Identify which cell holds the provided text, then report its (x, y) central coordinate. 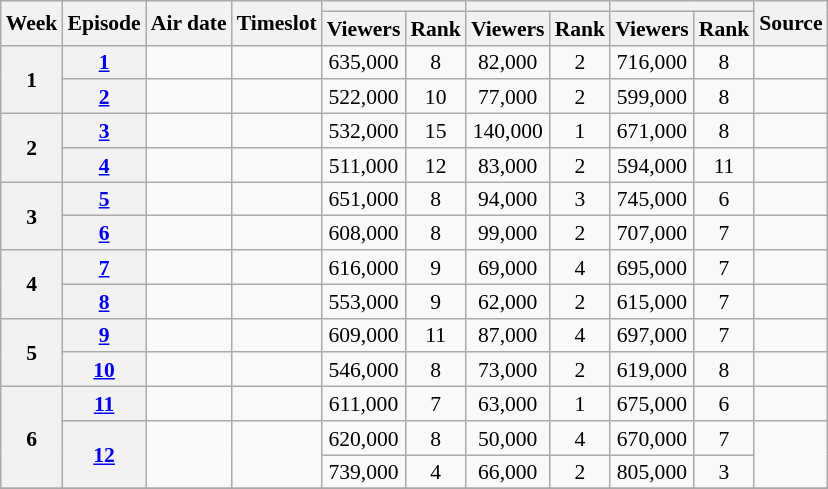
745,000 (652, 199)
83,000 (508, 165)
82,000 (508, 62)
615,000 (652, 301)
77,000 (508, 97)
609,000 (364, 335)
Air date (189, 23)
50,000 (508, 438)
670,000 (652, 438)
594,000 (652, 165)
99,000 (508, 233)
716,000 (652, 62)
62,000 (508, 301)
532,000 (364, 131)
599,000 (652, 97)
66,000 (508, 472)
Timeslot (277, 23)
707,000 (652, 233)
616,000 (364, 267)
15 (436, 131)
651,000 (364, 199)
Week (32, 23)
94,000 (508, 199)
619,000 (652, 370)
611,000 (364, 404)
553,000 (364, 301)
140,000 (508, 131)
695,000 (652, 267)
739,000 (364, 472)
73,000 (508, 370)
635,000 (364, 62)
63,000 (508, 404)
69,000 (508, 267)
Episode (104, 23)
671,000 (652, 131)
522,000 (364, 97)
511,000 (364, 165)
87,000 (508, 335)
697,000 (652, 335)
Source (790, 23)
805,000 (652, 472)
620,000 (364, 438)
546,000 (364, 370)
608,000 (364, 233)
675,000 (652, 404)
